Determine the [x, y] coordinate at the center of the cell enclosing the given text.  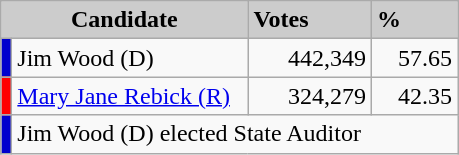
57.65 [414, 58]
Jim Wood (D) elected State Auditor [235, 134]
% [414, 20]
Mary Jane Rebick (R) [130, 96]
42.35 [414, 96]
Candidate [124, 20]
Votes [310, 20]
Jim Wood (D) [130, 58]
324,279 [310, 96]
442,349 [310, 58]
